For the text-containing cell, return its midpoint in [x, y] coordinate format. 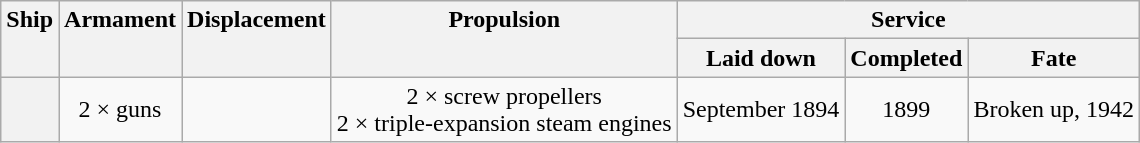
Completed [906, 58]
Fate [1054, 58]
2 × screw propellers2 × triple-expansion steam engines [504, 110]
Displacement [257, 39]
1899 [906, 110]
Laid down [761, 58]
2 × guns [120, 110]
Service [908, 20]
September 1894 [761, 110]
Ship [30, 39]
Armament [120, 39]
Broken up, 1942 [1054, 110]
Propulsion [504, 39]
